Find where the given text appears and provide that cell's center as (x, y) coordinate. 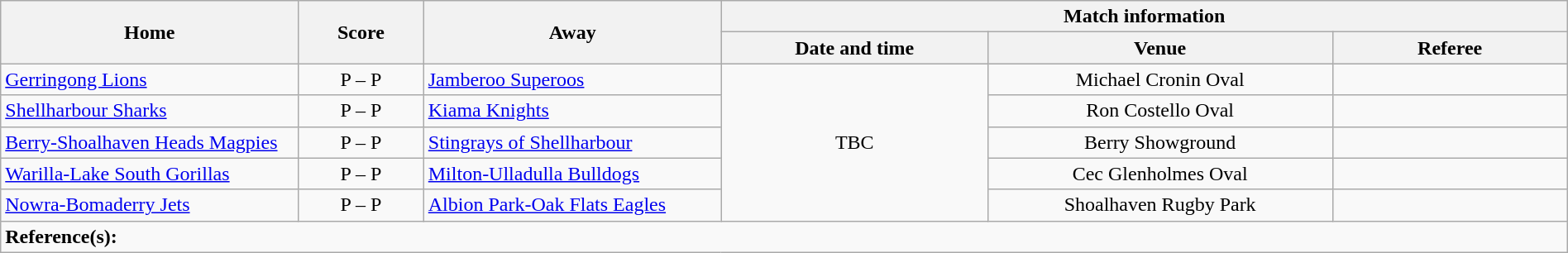
Berry Showground (1159, 142)
Stingrays of Shellharbour (572, 142)
Berry-Shoalhaven Heads Magpies (150, 142)
Milton-Ulladulla Bulldogs (572, 174)
Shoalhaven Rugby Park (1159, 205)
Warilla-Lake South Gorillas (150, 174)
Kiama Knights (572, 111)
Match information (1145, 17)
Nowra-Bomaderry Jets (150, 205)
Gerringong Lions (150, 79)
Referee (1450, 48)
Albion Park-Oak Flats Eagles (572, 205)
TBC (854, 142)
Home (150, 32)
Jamberoo Superoos (572, 79)
Venue (1159, 48)
Michael Cronin Oval (1159, 79)
Away (572, 32)
Ron Costello Oval (1159, 111)
Score (361, 32)
Reference(s): (784, 236)
Date and time (854, 48)
Cec Glenholmes Oval (1159, 174)
Shellharbour Sharks (150, 111)
